Extract the [x, y] coordinate from the center of the cell holding the provided text.  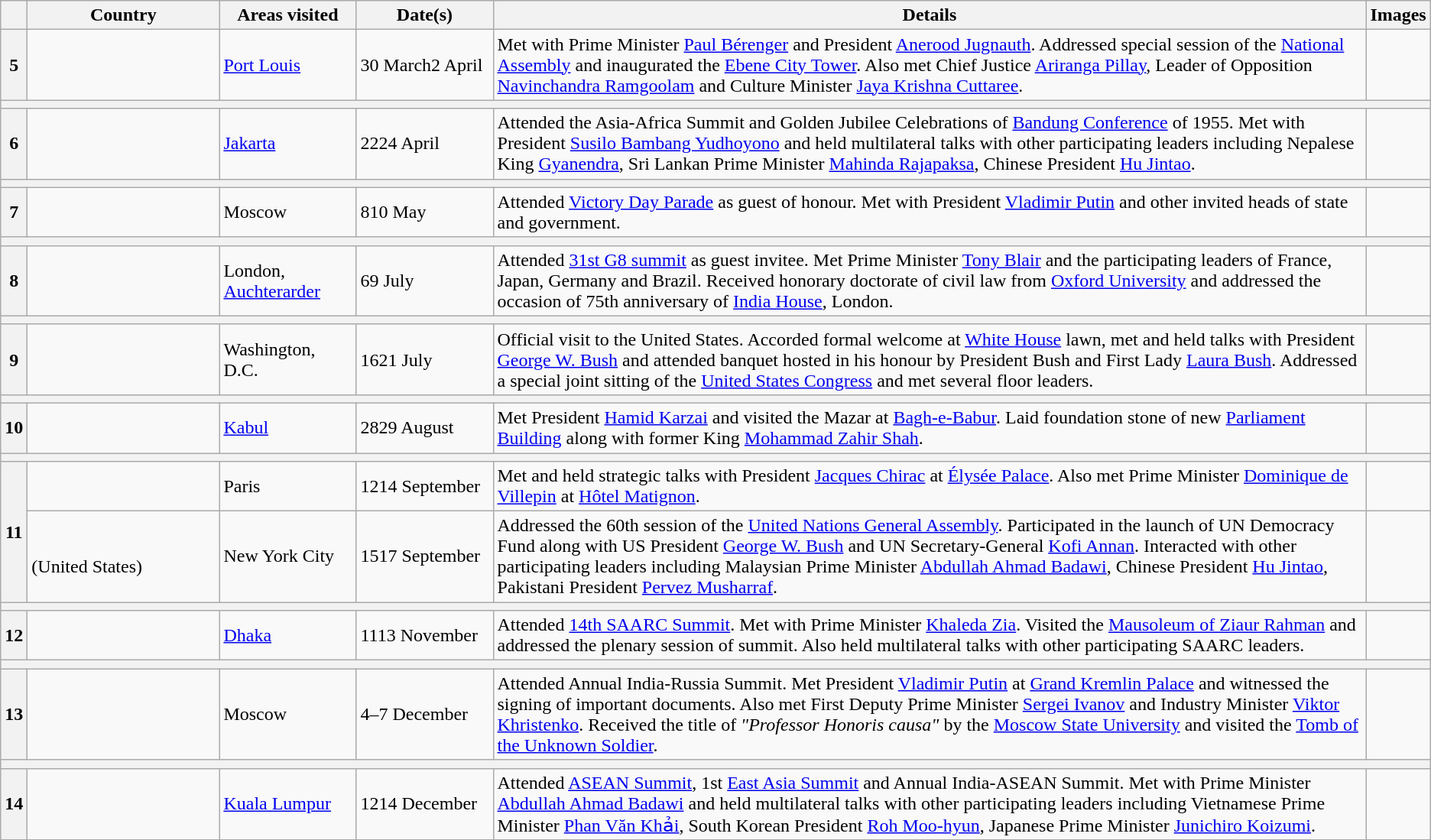
Washington, D.C. [287, 359]
10 [14, 428]
2224 April [425, 144]
12 [14, 636]
Dhaka [287, 636]
1621 July [425, 359]
6 [14, 144]
Met and held strategic talks with President Jacques Chirac at Élysée Palace. Also met Prime Minister Dominique de Villepin at Hôtel Matignon. [930, 486]
Date(s) [425, 15]
30 March2 April [425, 65]
7 [14, 212]
London, Auchterarder [287, 281]
1517 September [425, 556]
1214 September [425, 486]
13 [14, 714]
69 July [425, 281]
Paris [287, 486]
9 [14, 359]
Country [124, 15]
2829 August [425, 428]
Images [1398, 15]
1214 December [425, 804]
New York City [287, 556]
(United States) [124, 556]
4–7 December [425, 714]
Attended Victory Day Parade as guest of honour. Met with President Vladimir Putin and other invited heads of state and government. [930, 212]
Kabul [287, 428]
Port Louis [287, 65]
5 [14, 65]
Jakarta [287, 144]
810 May [425, 212]
Areas visited [287, 15]
14 [14, 804]
1113 November [425, 636]
11 [14, 532]
Details [930, 15]
Kuala Lumpur [287, 804]
8 [14, 281]
